From the cell containing the given text, extract its center point as [X, Y] coordinate. 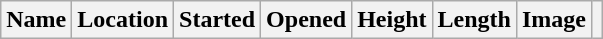
Name [36, 20]
Opened [306, 20]
Image [554, 20]
Height [392, 20]
Length [474, 20]
Location [123, 20]
Started [218, 20]
